Determine the [x, y] coordinate at the center of the cell enclosing the given text.  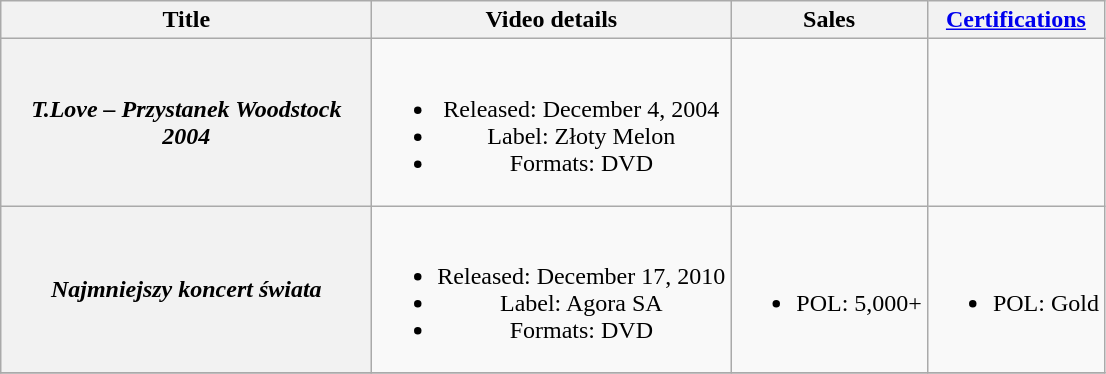
Released: December 4, 2004Label: Złoty MelonFormats: DVD [552, 122]
T.Love – Przystanek Woodstock 2004 [186, 122]
POL: 5,000+ [830, 290]
Video details [552, 20]
Sales [830, 20]
POL: Gold [1016, 290]
Najmniejszy koncert świata [186, 290]
Title [186, 20]
Released: December 17, 2010Label: Agora SAFormats: DVD [552, 290]
Certifications [1016, 20]
